From the cell containing the given text, extract its center point as (x, y) coordinate. 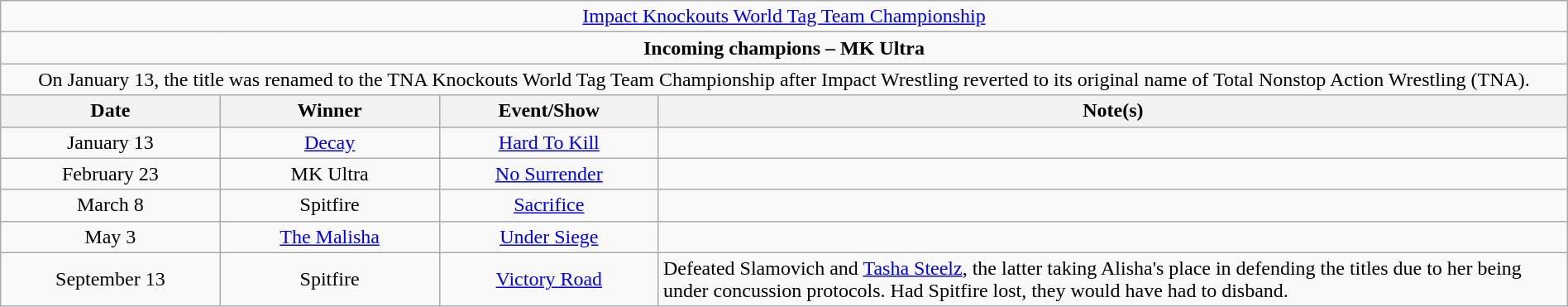
January 13 (111, 142)
Decay (329, 142)
Event/Show (549, 111)
Under Siege (549, 237)
MK Ultra (329, 174)
No Surrender (549, 174)
The Malisha (329, 237)
Hard To Kill (549, 142)
Impact Knockouts World Tag Team Championship (784, 17)
March 8 (111, 205)
Victory Road (549, 280)
Date (111, 111)
Sacrifice (549, 205)
Incoming champions – MK Ultra (784, 48)
September 13 (111, 280)
February 23 (111, 174)
Note(s) (1113, 111)
May 3 (111, 237)
Winner (329, 111)
